Find where the given text appears and provide that cell's center as (X, Y) coordinate. 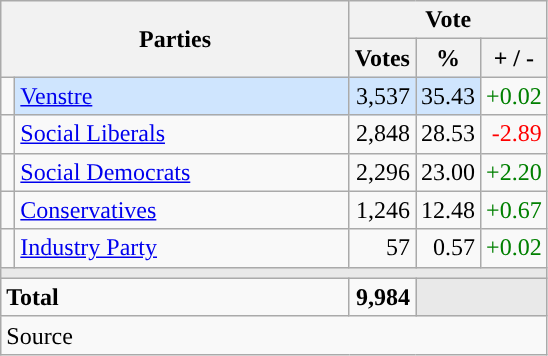
9,984 (382, 297)
12.48 (448, 210)
Vote (448, 20)
Total (176, 297)
+2.20 (514, 172)
Parties (176, 39)
Social Democrats (182, 172)
1,246 (382, 210)
23.00 (448, 172)
Votes (382, 58)
3,537 (382, 96)
Source (274, 335)
Conservatives (182, 210)
2,848 (382, 134)
Venstre (182, 96)
28.53 (448, 134)
+ / - (514, 58)
57 (382, 248)
35.43 (448, 96)
2,296 (382, 172)
Social Liberals (182, 134)
+0.67 (514, 210)
-2.89 (514, 134)
0.57 (448, 248)
Industry Party (182, 248)
% (448, 58)
